Identify which cell holds the provided text, then report its [x, y] central coordinate. 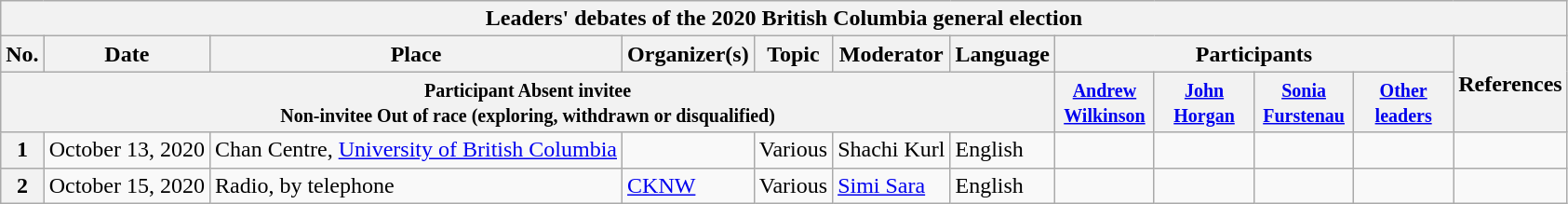
Radio, by telephone [417, 185]
2 [22, 185]
CKNW [689, 185]
Shachi Kurl [891, 150]
Andrew Wilkinson [1104, 102]
Topic [793, 54]
Organizer(s) [689, 54]
1 [22, 150]
Chan Centre, University of British Columbia [417, 150]
No. [22, 54]
Participants [1253, 54]
October 15, 2020 [127, 185]
References [1511, 84]
John Horgan [1204, 102]
Moderator [891, 54]
October 13, 2020 [127, 150]
Sonia Furstenau [1305, 102]
Language [1002, 54]
Place [417, 54]
Simi Sara [891, 185]
Leaders' debates of the 2020 British Columbia general election [784, 19]
Other leaders [1403, 102]
Date [127, 54]
Participant Absent invitee Non-invitee Out of race (exploring, withdrawn or disqualified) [529, 102]
